Detect which cell encompasses the target text, then output its [x, y] center coordinate. 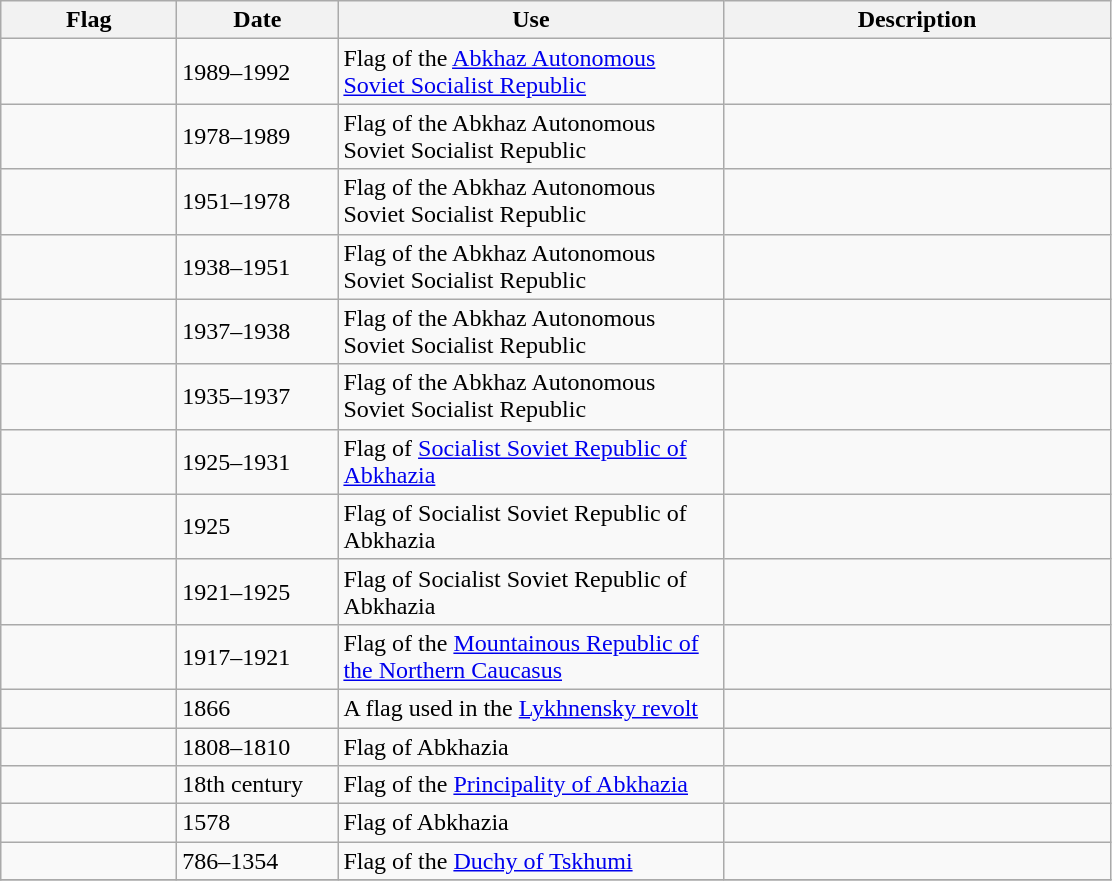
1925 [258, 526]
Flag of the Mountainous Republic of the Northern Caucasus [531, 656]
1951–1978 [258, 202]
1925–1931 [258, 462]
Flag [89, 20]
Flag of the Duchy of Tskhumi [531, 861]
Date [258, 20]
1808–1810 [258, 747]
786–1354 [258, 861]
18th century [258, 785]
Flag of the Principality of Abkhazia [531, 785]
Use [531, 20]
1917–1921 [258, 656]
Description [917, 20]
1921–1925 [258, 592]
A flag used in the Lykhnensky revolt [531, 708]
1978–1989 [258, 136]
1935–1937 [258, 396]
1937–1938 [258, 332]
1938–1951 [258, 266]
1866 [258, 708]
1989–1992 [258, 72]
1578 [258, 823]
